Return [X, Y] of the center of cell containing provided text 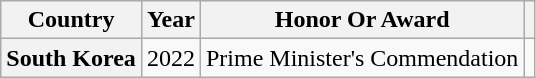
Honor Or Award [362, 20]
2022 [170, 58]
Prime Minister's Commendation [362, 58]
Country [72, 20]
South Korea [72, 58]
Year [170, 20]
